Detect which cell encompasses the target text, then output its (X, Y) center coordinate. 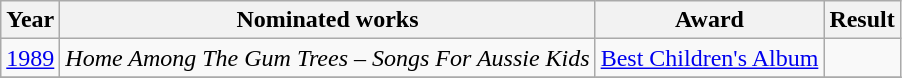
Year (30, 20)
Home Among The Gum Trees – Songs For Aussie Kids (328, 58)
1989 (30, 58)
Result (862, 20)
Award (710, 20)
Nominated works (328, 20)
Best Children's Album (710, 58)
